For the text-containing cell, return its midpoint in [X, Y] coordinate format. 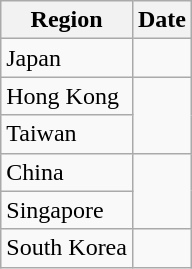
China [67, 172]
Region [67, 20]
Taiwan [67, 134]
South Korea [67, 248]
Singapore [67, 210]
Hong Kong [67, 96]
Date [162, 20]
Japan [67, 58]
